Return the [x, y] coordinate for the center point of the cell that contains the specified text.  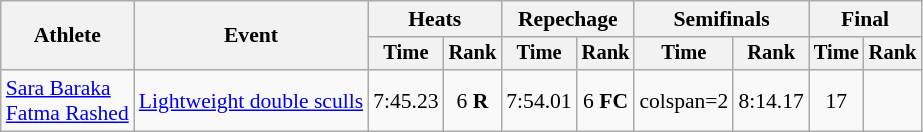
Final [865, 19]
Athlete [68, 36]
Lightweight double sculls [251, 100]
Sara BarakaFatma Rashed [68, 100]
Semifinals [722, 19]
7:45.23 [406, 100]
17 [836, 100]
8:14.17 [770, 100]
Repechage [568, 19]
7:54.01 [538, 100]
6 R [473, 100]
colspan=2 [684, 100]
Heats [434, 19]
6 FC [606, 100]
Event [251, 36]
